Identify which cell holds the provided text, then report its [X, Y] central coordinate. 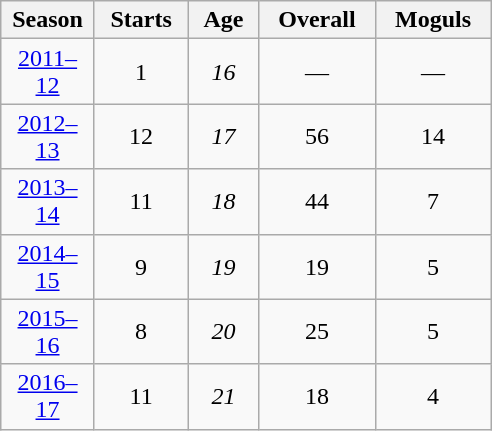
20 [224, 332]
9 [141, 266]
2015–16 [48, 332]
Age [224, 20]
21 [224, 396]
56 [317, 136]
2013–14 [48, 202]
44 [317, 202]
Season [48, 20]
Overall [317, 20]
4 [433, 396]
8 [141, 332]
16 [224, 72]
2014–15 [48, 266]
7 [433, 202]
Moguls [433, 20]
14 [433, 136]
Starts [141, 20]
2011–12 [48, 72]
2012–13 [48, 136]
12 [141, 136]
2016–17 [48, 396]
1 [141, 72]
17 [224, 136]
25 [317, 332]
